Return (x, y) of the center of cell containing provided text 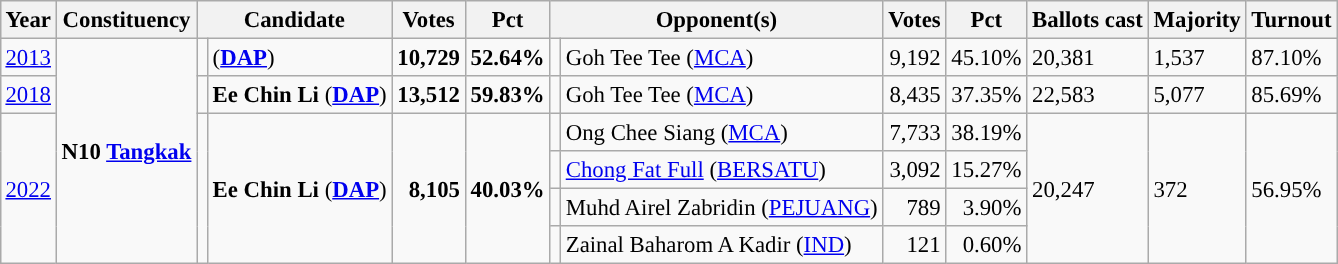
10,729 (428, 57)
2022 (28, 189)
87.10% (1292, 57)
Zainal Baharom A Kadir (IND) (722, 245)
52.64% (508, 57)
40.03% (508, 189)
13,512 (428, 95)
789 (914, 208)
Turnout (1292, 20)
0.60% (986, 245)
7,733 (914, 133)
20,381 (1088, 57)
85.69% (1292, 95)
Year (28, 20)
20,247 (1088, 189)
1,537 (1197, 57)
Muhd Airel Zabridin (PEJUANG) (722, 208)
Candidate (294, 20)
8,435 (914, 95)
N10 Tangkak (126, 151)
38.19% (986, 133)
8,105 (428, 189)
Ballots cast (1088, 20)
Ong Chee Siang (MCA) (722, 133)
372 (1197, 189)
45.10% (986, 57)
Chong Fat Full (BERSATU) (722, 170)
59.83% (508, 95)
(DAP) (300, 57)
5,077 (1197, 95)
Majority (1197, 20)
3.90% (986, 208)
56.95% (1292, 189)
9,192 (914, 57)
121 (914, 245)
3,092 (914, 170)
Constituency (126, 20)
Opponent(s) (716, 20)
22,583 (1088, 95)
37.35% (986, 95)
15.27% (986, 170)
2013 (28, 57)
2018 (28, 95)
